Identify which cell holds the provided text, then report its (X, Y) central coordinate. 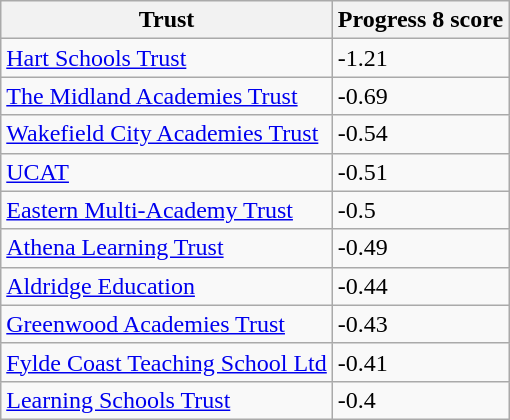
UCAT (167, 172)
Wakefield City Academies Trust (167, 134)
-0.49 (420, 248)
Aldridge Education (167, 286)
Trust (167, 20)
Fylde Coast Teaching School Ltd (167, 362)
The Midland Academies Trust (167, 96)
-0.44 (420, 286)
Progress 8 score (420, 20)
-0.43 (420, 324)
-0.41 (420, 362)
-0.51 (420, 172)
Greenwood Academies Trust (167, 324)
-0.5 (420, 210)
-0.54 (420, 134)
-0.4 (420, 400)
Learning Schools Trust (167, 400)
-0.69 (420, 96)
Hart Schools Trust (167, 58)
Athena Learning Trust (167, 248)
Eastern Multi-Academy Trust (167, 210)
-1.21 (420, 58)
